For the text-containing cell, return its midpoint in (x, y) coordinate format. 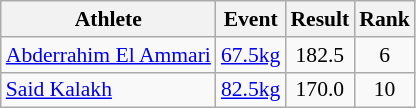
182.5 (320, 55)
Athlete (108, 19)
67.5kg (250, 55)
10 (384, 90)
6 (384, 55)
170.0 (320, 90)
Event (250, 19)
Abderrahim El Ammari (108, 55)
Said Kalakh (108, 90)
82.5kg (250, 90)
Rank (384, 19)
Result (320, 19)
